Return the [X, Y] coordinate for the center point of the cell that contains the specified text.  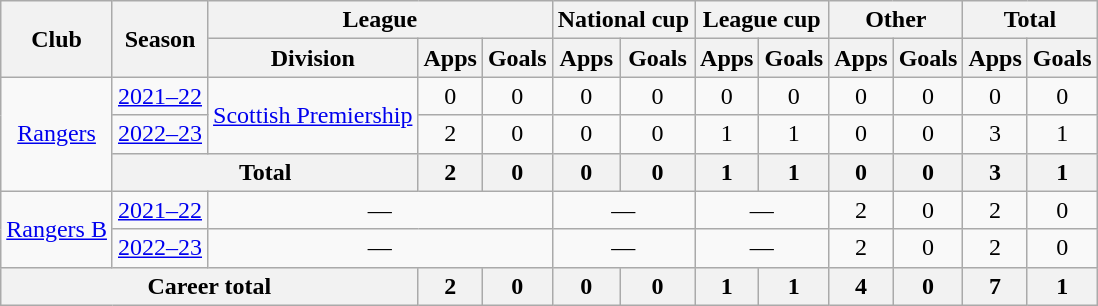
4 [861, 286]
League [380, 20]
Division [313, 58]
Scottish Premiership [313, 115]
Rangers [57, 134]
League cup [762, 20]
Club [57, 39]
Other [896, 20]
Season [160, 39]
7 [995, 286]
Rangers B [57, 229]
National cup [623, 20]
Career total [210, 286]
